Capture the cell that displays the provided text and extract its (x, y) central coordinate. 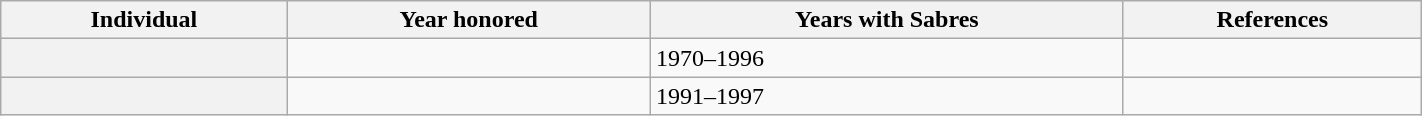
1970–1996 (886, 58)
References (1272, 20)
1991–1997 (886, 96)
Individual (144, 20)
Years with Sabres (886, 20)
Year honored (468, 20)
